From the cell containing the given text, extract its center point as (X, Y) coordinate. 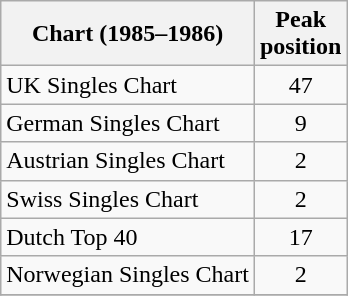
Dutch Top 40 (128, 237)
Chart (1985–1986) (128, 34)
Norwegian Singles Chart (128, 275)
9 (300, 123)
47 (300, 85)
Swiss Singles Chart (128, 199)
German Singles Chart (128, 123)
Peakposition (300, 34)
Austrian Singles Chart (128, 161)
17 (300, 237)
UK Singles Chart (128, 85)
